Pinpoint the cell where the given text exists, returning its [x, y] midpoint coordinate. 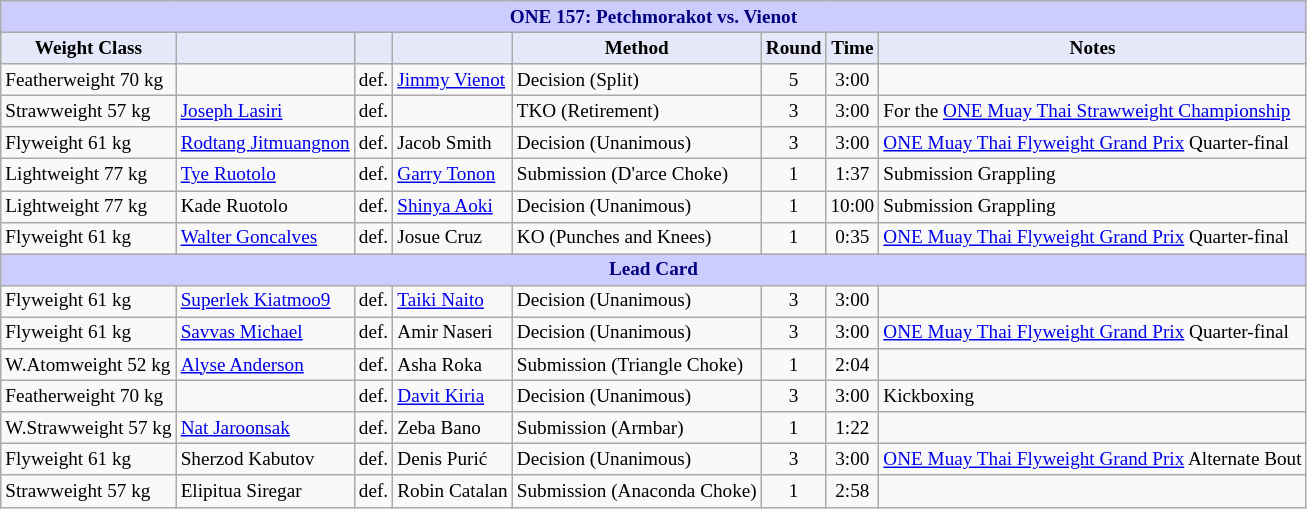
Robin Catalan [453, 491]
1:22 [852, 428]
Sherzod Kabutov [265, 460]
Zeba Bano [453, 428]
Kade Ruotolo [265, 206]
Tye Ruotolo [265, 175]
ONE 157: Petchmorakot vs. Vienot [654, 17]
Denis Purić [453, 460]
Lead Card [654, 270]
Submission (Armbar) [636, 428]
2:04 [852, 365]
Joseph Lasiri [265, 111]
10:00 [852, 206]
Asha Roka [453, 365]
Josue Cruz [453, 238]
Nat Jaroonsak [265, 428]
For the ONE Muay Thai Strawweight Championship [1092, 111]
Submission (Anaconda Choke) [636, 491]
Savvas Michael [265, 333]
2:58 [852, 491]
Kickboxing [1092, 396]
Elipitua Siregar [265, 491]
Notes [1092, 48]
Rodtang Jitmuangnon [265, 143]
1:37 [852, 175]
Jacob Smith [453, 143]
Superlek Kiatmoo9 [265, 301]
Method [636, 48]
TKO (Retirement) [636, 111]
Weight Class [88, 48]
KO (Punches and Knees) [636, 238]
Jimmy Vienot [453, 80]
Round [794, 48]
ONE Muay Thai Flyweight Grand Prix Alternate Bout [1092, 460]
Submission (Triangle Choke) [636, 365]
W.Strawweight 57 kg [88, 428]
Alyse Anderson [265, 365]
Taiki Naito [453, 301]
Garry Tonon [453, 175]
Amir Naseri [453, 333]
0:35 [852, 238]
Submission (D'arce Choke) [636, 175]
Davit Kiria [453, 396]
W.Atomweight 52 kg [88, 365]
Shinya Aoki [453, 206]
Decision (Split) [636, 80]
Time [852, 48]
Walter Goncalves [265, 238]
5 [794, 80]
